Determine the (x, y) coordinate at the center of the cell enclosing the given text.  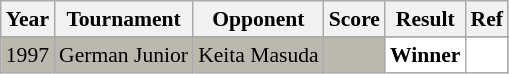
Ref (486, 19)
Tournament (124, 19)
Keita Masuda (258, 55)
Score (354, 19)
Opponent (258, 19)
1997 (28, 55)
Winner (426, 55)
Year (28, 19)
German Junior (124, 55)
Result (426, 19)
